Scan for the cell matching the given text and deliver its (x, y) coordinate at center. 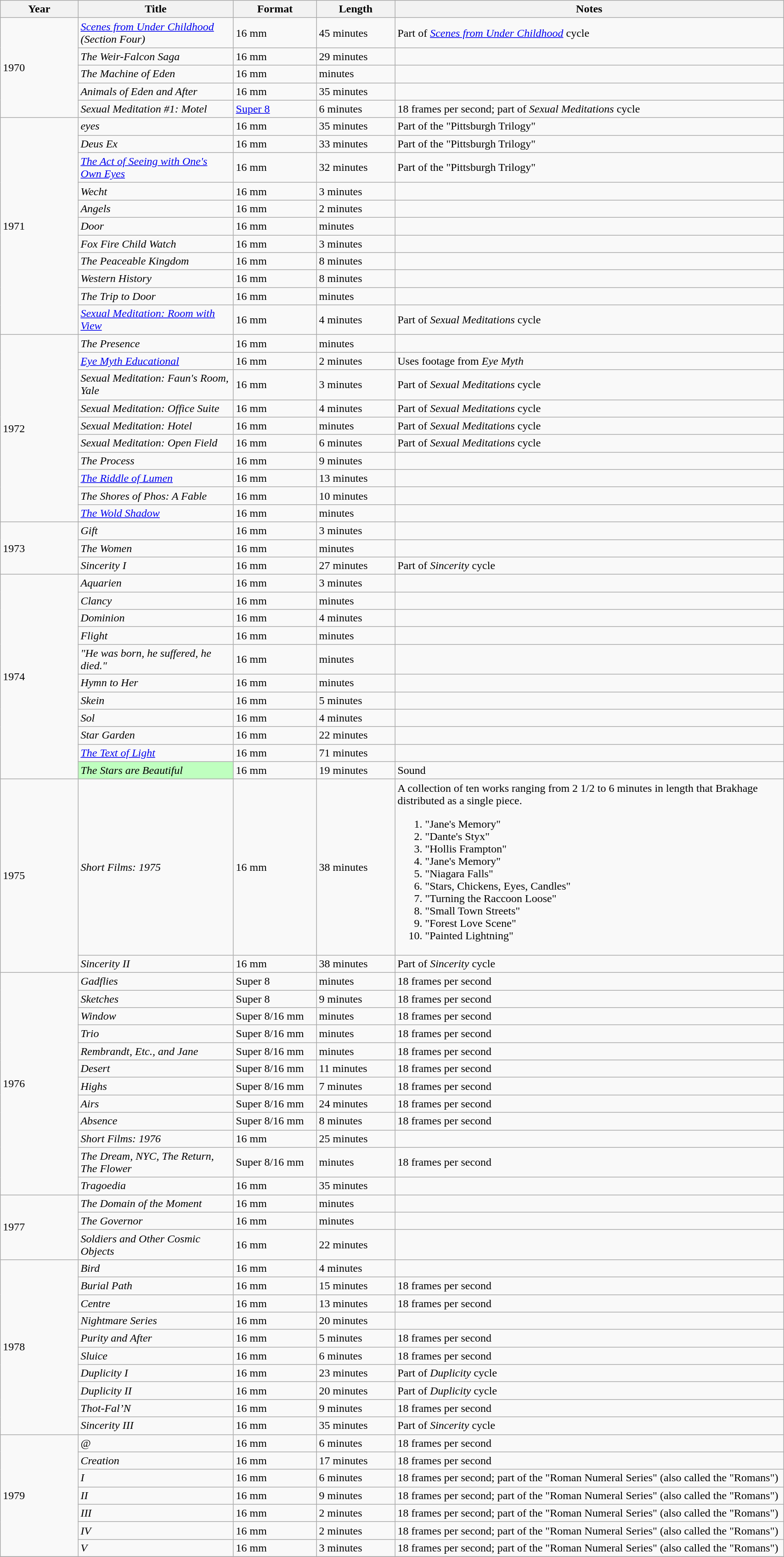
Sexual Meditation: Open Field (156, 443)
eyes (156, 126)
1971 (39, 226)
Tragoedia (156, 1186)
1970 (39, 68)
"He was born, he suffered, he died." (156, 660)
7 minutes (355, 1086)
Sexual Meditation #1: Motel (156, 109)
Skein (156, 700)
33 minutes (355, 144)
The Act of Seeing with One's Own Eyes (156, 167)
27 minutes (355, 566)
1976 (39, 1083)
Gift (156, 530)
1975 (39, 875)
II (156, 1495)
I (156, 1478)
The Trip to Door (156, 296)
Creation (156, 1461)
Title (156, 9)
Sol (156, 718)
Sexual Meditation: Office Suite (156, 408)
Trio (156, 1034)
Door (156, 226)
Sincerity II (156, 964)
71 minutes (355, 753)
10 minutes (355, 496)
Desert (156, 1069)
25 minutes (355, 1139)
V (156, 1548)
Dominion (156, 618)
Sincerity III (156, 1426)
IV (156, 1530)
The Machine of Eden (156, 74)
Sluice (156, 1356)
Eye Myth Educational (156, 361)
Flight (156, 636)
Burial Path (156, 1286)
Highs (156, 1086)
15 minutes (355, 1286)
Window (156, 1016)
1977 (39, 1227)
Short Films: 1976 (156, 1139)
19 minutes (355, 770)
The Text of Light (156, 753)
Hymn to Her (156, 683)
Scenes from Under Childhood (Section Four) (156, 33)
The Dream, NYC, The Return, The Flower (156, 1162)
Angels (156, 209)
Format (275, 9)
Short Films: 1975 (156, 867)
The Stars are Beautiful (156, 770)
Bird (156, 1268)
1978 (39, 1347)
17 minutes (355, 1461)
Rembrandt, Etc., and Jane (156, 1051)
The Weir-Falcon Saga (156, 56)
11 minutes (355, 1069)
The Presence (156, 344)
Year (39, 9)
Clancy (156, 601)
Aquarien (156, 583)
The Peaceable Kingdom (156, 261)
Wecht (156, 191)
Sexual Meditation: Room with View (156, 320)
The Wold Shadow (156, 513)
Sexual Meditation: Faun's Room, Yale (156, 385)
Thot-Fal’N (156, 1408)
Soldiers and Other Cosmic Objects (156, 1245)
Length (355, 9)
Sincerity I (156, 566)
Notes (589, 9)
Sound (589, 770)
@ (156, 1443)
Airs (156, 1104)
Absence (156, 1121)
Western History (156, 279)
Part of Scenes from Under Childhood cycle (589, 33)
Deus Ex (156, 144)
Sexual Meditation: Hotel (156, 426)
Animals of Eden and After (156, 91)
The Women (156, 548)
The Riddle of Lumen (156, 478)
Star Garden (156, 735)
Gadflies (156, 981)
29 minutes (355, 56)
1979 (39, 1495)
1973 (39, 548)
1972 (39, 429)
Duplicity II (156, 1391)
32 minutes (355, 167)
18 frames per second; part of Sexual Meditations cycle (589, 109)
Nightmare Series (156, 1321)
The Domain of the Moment (156, 1203)
Duplicity I (156, 1373)
24 minutes (355, 1104)
Uses footage from Eye Myth (589, 361)
III (156, 1513)
Centre (156, 1303)
1974 (39, 677)
45 minutes (355, 33)
23 minutes (355, 1373)
The Process (156, 461)
The Governor (156, 1221)
Fox Fire Child Watch (156, 244)
The Shores of Phos: A Fable (156, 496)
Purity and After (156, 1338)
Sketches (156, 999)
